From the cell containing the given text, extract its center point as (x, y) coordinate. 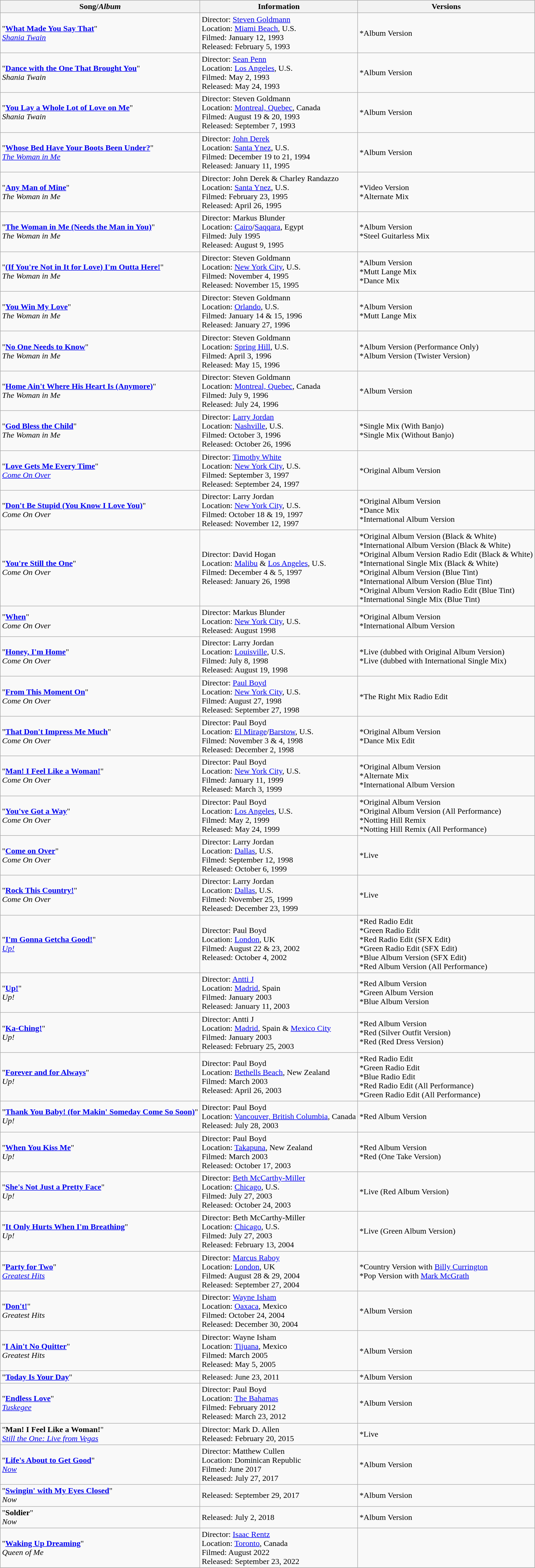
Director: Matthew CullenLocation: Dominican RepublicFilmed: June 2017Released: July 27, 2017 (279, 1464)
"Soldier"Now (100, 1517)
"I'm Gonna Getcha Good!"Up! (100, 944)
Director: Larry JordanLocation: Nashville, U.S.Filmed: October 3, 1996Released: October 26, 1996 (279, 430)
"Don't Be Stupid (You Know I Love You)"Come On Over (100, 510)
Director: John Derek & Charley RandazzoLocation: Santa Ynez, U.S.Filmed: February 23, 1995Released: April 26, 1995 (279, 192)
"Thank You Baby! (for Makin' Someday Come So Soon)"Up! (100, 1116)
"Ka-Ching!"Up! (100, 1032)
Director: Paul BoydLocation: Vancouver, British Columbia, CanadaReleased: July 28, 2003 (279, 1116)
*Album Version*Steel Guitarless Mix (446, 232)
"Endless Love"Tuskegee (100, 1403)
Director: Paul BoydLocation: Bethells Beach, New ZealandFilmed: March 2003Released: April 26, 2003 (279, 1077)
Director: Paul BoydLocation: Los Angeles, U.S.Filmed: May 2, 1999Released: May 24, 1999 (279, 816)
*Red Album Version*Red (Silver Outfit Version)*Red (Red Dress Version) (446, 1032)
Director: Steven GoldmannLocation: Orlando, U.S.Filmed: January 14 & 15, 1996Released: January 27, 1996 (279, 311)
"Waking Up Dreaming"Queen of Me (100, 1548)
"Swingin' with My Eyes Closed"Now (100, 1495)
Director: Steven GoldmannLocation: Montreal, Quebec, CanadaFilmed: August 19 & 20, 1993Released: September 7, 1993 (279, 112)
Director: Larry JordanLocation: Dallas, U.S.Filmed: September 12, 1998Released: October 6, 1999 (279, 855)
Director: Markus BlunderLocation: New York City, U.S.Released: August 1998 (279, 621)
"I Ain't No Quitter"Greatest Hits (100, 1351)
Director: Beth McCarthy-MillerLocation: Chicago, U.S.Filmed: July 27, 2003Released: October 24, 2003 (279, 1192)
*Single Mix (With Banjo)*Single Mix (Without Banjo) (446, 430)
Song/Album (100, 7)
Director: Paul BoydLocation: El Mirage/Barstow, U.S.Filmed: November 3 & 4, 1998Released: December 2, 1998 (279, 736)
"The Woman in Me (Needs the Man in You)"The Woman in Me (100, 232)
Director: Steven GoldmannLocation: Miami Beach, U.S.Filmed: January 12, 1993Released: February 5, 1993 (279, 33)
"Party for Two"Greatest Hits (100, 1271)
"When You Kiss Me"Up! (100, 1152)
*Red Album Version*Red (One Take Version) (446, 1152)
"Man! I Feel Like a Woman!"Come On Over (100, 776)
"Any Man of Mine"The Woman in Me (100, 192)
Director: Wayne IshamLocation: Tijuana, MexicoFilmed: March 2005Released: May 5, 2005 (279, 1351)
*Live (dubbed with Original Album Version)*Live (dubbed with International Single Mix) (446, 657)
"She's Not Just a Pretty Face"Up! (100, 1192)
"No One Needs to Know"The Woman in Me (100, 351)
*Original Album Version (446, 470)
Versions (446, 7)
Director: Isaac RentzLocation: Toronto, CanadaFilmed: August 2022Released: September 23, 2022 (279, 1548)
*Live (Red Album Version) (446, 1192)
"Whose Bed Have Your Boots Been Under?"The Woman in Me (100, 152)
"You Lay a Whole Lot of Love on Me"Shania Twain (100, 112)
Director: Wayne IshamLocation: Oaxaca, MexicoFilmed: October 24, 2004Released: December 30, 2004 (279, 1311)
"Rock This Country!"Come On Over (100, 895)
Director: Paul BoydLocation: London, UKFilmed: August 22 & 23, 2002Released: October 4, 2002 (279, 944)
Director: Sean PennLocation: Los Angeles, U.S.Filmed: May 2, 1993Released: May 24, 1993 (279, 73)
Director: Paul BoydLocation: Takapuna, New ZealandFilmed: March 2003Released: October 17, 2003 (279, 1152)
Director: Paul BoydLocation: New York City, U.S.Filmed: January 11, 1999Released: March 3, 1999 (279, 776)
"You're Still the One"Come On Over (100, 568)
"When"Come On Over (100, 621)
"(If You're Not in It for Love) I'm Outta Here!"The Woman in Me (100, 271)
Director: Steven GoldmannLocation: Montreal, Quebec, CanadaFilmed: July 9, 1996Released: July 24, 1996 (279, 391)
Director: Mark D. AllenReleased: February 20, 2015 (279, 1434)
*Original Album Version*Dance Mix Edit (446, 736)
"Love Gets Me Every Time"Come On Over (100, 470)
Director: Steven GoldmannLocation: New York City, U.S.Filmed: November 4, 1995Released: November 15, 1995 (279, 271)
*Album Version (Performance Only)*Album Version (Twister Version) (446, 351)
*Red Album Version (446, 1116)
"Home Ain't Where His Heart Is (Anymore)"The Woman in Me (100, 391)
"Honey, I'm Home"Come On Over (100, 657)
Director: Antti JLocation: Madrid, SpainFilmed: January 2003Released: January 11, 2003 (279, 993)
Director: Antti JLocation: Madrid, Spain & Mexico CityFilmed: January 2003Released: February 25, 2003 (279, 1032)
"Dance with the One That Brought You"Shania Twain (100, 73)
Director: Larry JordanLocation: Louisville, U.S.Filmed: July 8, 1998Released: August 19, 1998 (279, 657)
"From This Moment On"Come On Over (100, 696)
"You Win My Love"The Woman in Me (100, 311)
Director: Larry JordanLocation: New York City, U.S.Filmed: October 18 & 19, 1997Released: November 12, 1997 (279, 510)
*Original Album Version*Dance Mix*International Album Version (446, 510)
*Video Version*Alternate Mix (446, 192)
Information (279, 7)
*The Right Mix Radio Edit (446, 696)
Director: Paul BoydLocation: The BahamasFilmed: February 2012Released: March 23, 2012 (279, 1403)
*Original Album Version*Alternate Mix*International Album Version (446, 776)
"Today Is Your Day" (100, 1377)
"Don't!"Greatest Hits (100, 1311)
"You've Got a Way"Come On Over (100, 816)
"That Don't Impress Me Much"Come On Over (100, 736)
Director: Marcus RaboyLocation: London, UKFilmed: August 28 & 29, 2004Released: September 27, 2004 (279, 1271)
Director: Markus BlunderLocation: Cairo/Saqqara, EgyptFilmed: July 1995Released: August 9, 1995 (279, 232)
Released: September 29, 2017 (279, 1495)
Director: Larry JordanLocation: Dallas, U.S.Filmed: November 25, 1999Released: December 23, 1999 (279, 895)
"It Only Hurts When I'm Breathing"Up! (100, 1231)
"Forever and for Always"Up! (100, 1077)
"Come on Over"Come On Over (100, 855)
*Red Album Version*Green Album Version*Blue Album Version (446, 993)
Director: Beth McCarthy-MillerLocation: Chicago, U.S.Filmed: July 27, 2003Released: February 13, 2004 (279, 1231)
Released: June 23, 2011 (279, 1377)
Director: Steven GoldmannLocation: Spring Hill, U.S.Filmed: April 3, 1996Released: May 15, 1996 (279, 351)
*Live (Green Album Version) (446, 1231)
"Man! I Feel Like a Woman!"Still the One: Live from Vegas (100, 1434)
Director: Timothy WhiteLocation: New York City, U.S.Filmed: September 3, 1997Released: September 24, 1997 (279, 470)
Director: John DerekLocation: Santa Ynez, U.S.Filmed: December 19 to 21, 1994Released: January 11, 1995 (279, 152)
Director: David HoganLocation: Malibu & Los Angeles, U.S.Filmed: December 4 & 5, 1997Released: January 26, 1998 (279, 568)
*Original Album Version*International Album Version (446, 621)
"Life's About to Get Good"Now (100, 1464)
Director: Paul BoydLocation: New York City, U.S.Filmed: August 27, 1998Released: September 27, 1998 (279, 696)
*Album Version*Mutt Lange Mix (446, 311)
*Album Version*Mutt Lange Mix*Dance Mix (446, 271)
*Original Album Version*Original Album Version (All Performance)*Notting Hill Remix*Notting Hill Remix (All Performance) (446, 816)
*Red Radio Edit*Green Radio Edit*Blue Radio Edit*Red Radio Edit (All Performance)*Green Radio Edit (All Performance) (446, 1077)
Released: July 2, 2018 (279, 1517)
"God Bless the Child"The Woman in Me (100, 430)
"What Made You Say That"Shania Twain (100, 33)
*Country Version with Billy Currington*Pop Version with Mark McGrath (446, 1271)
"Up!"Up! (100, 993)
